From the cell containing the given text, extract its center point as [x, y] coordinate. 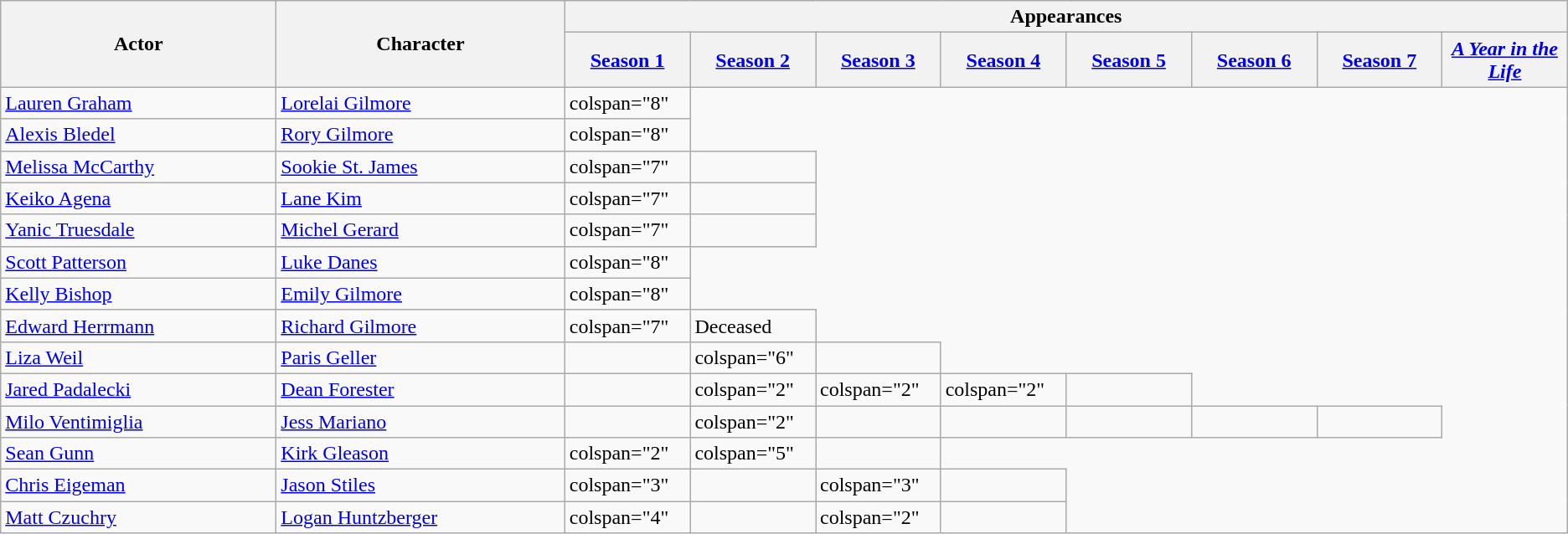
Season 4 [1003, 60]
Character [420, 44]
Season 1 [627, 60]
A Year in the Life [1505, 60]
Logan Huntzberger [420, 517]
Keiko Agena [139, 198]
Deceased [753, 326]
Jason Stiles [420, 485]
Rory Gilmore [420, 135]
Appearances [1065, 17]
Michel Gerard [420, 230]
colspan="5" [753, 454]
Paris Geller [420, 357]
Liza Weil [139, 357]
Dean Forester [420, 389]
Emily Gilmore [420, 294]
Season 6 [1254, 60]
Season 3 [879, 60]
Kelly Bishop [139, 294]
colspan="6" [753, 357]
colspan="4" [627, 517]
Lorelai Gilmore [420, 103]
Scott Patterson [139, 262]
Season 2 [753, 60]
Season 7 [1380, 60]
Milo Ventimiglia [139, 421]
Yanic Truesdale [139, 230]
Sookie St. James [420, 167]
Sean Gunn [139, 454]
Chris Eigeman [139, 485]
Jess Mariano [420, 421]
Matt Czuchry [139, 517]
Luke Danes [420, 262]
Alexis Bledel [139, 135]
Melissa McCarthy [139, 167]
Actor [139, 44]
Edward Herrmann [139, 326]
Lane Kim [420, 198]
Lauren Graham [139, 103]
Jared Padalecki [139, 389]
Season 5 [1129, 60]
Kirk Gleason [420, 454]
Richard Gilmore [420, 326]
